Search for the cell housing the specified text and yield its [x, y] center coordinate. 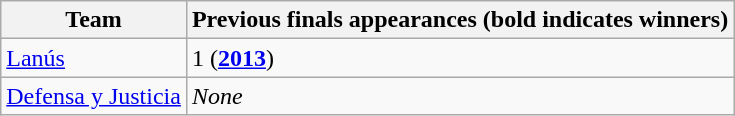
None [460, 96]
1 (2013) [460, 58]
Previous finals appearances (bold indicates winners) [460, 20]
Lanús [94, 58]
Team [94, 20]
Defensa y Justicia [94, 96]
